Search for the cell housing the specified text and yield its (x, y) center coordinate. 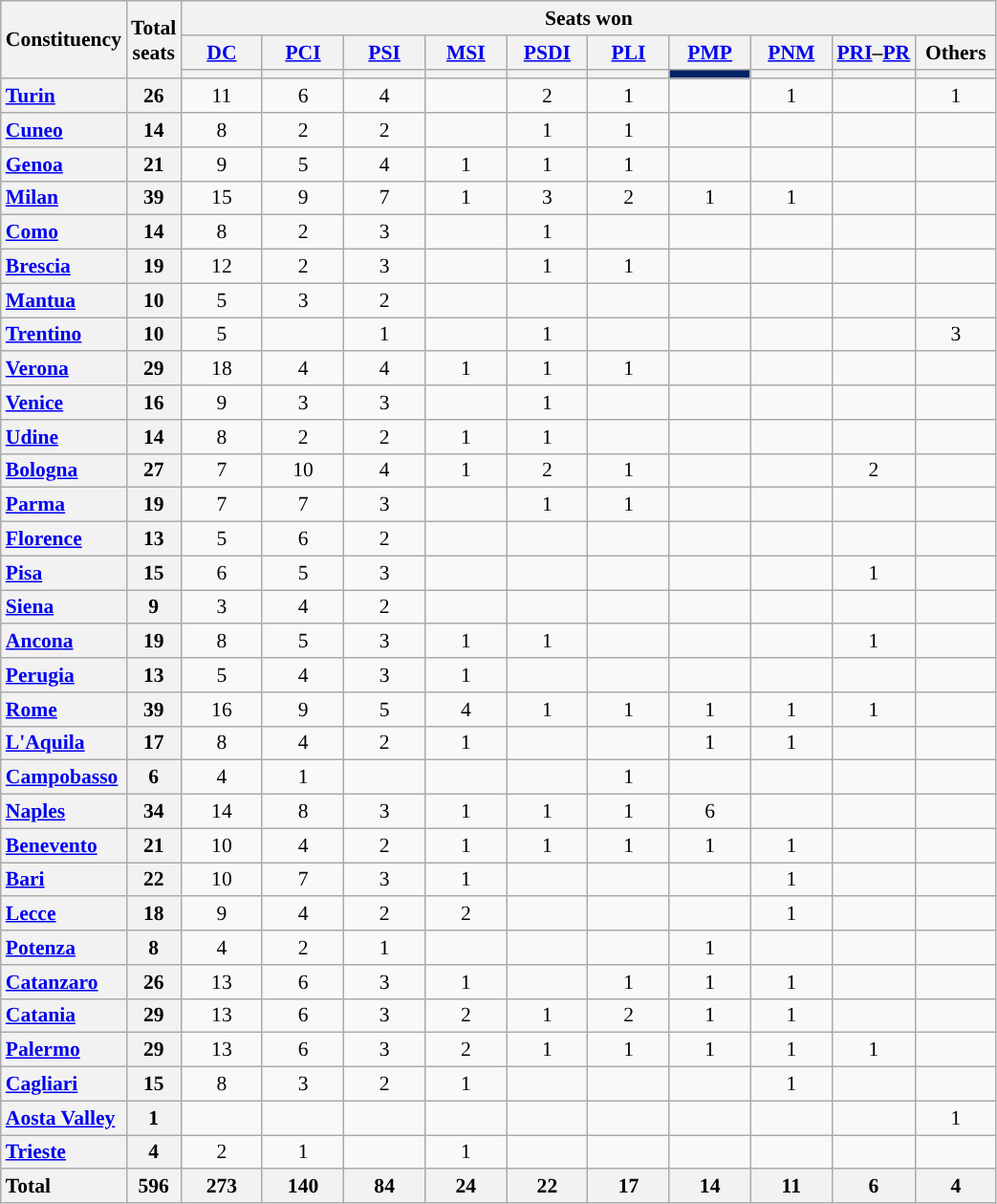
Parma (63, 505)
Cuneo (63, 130)
Como (63, 232)
27 (153, 471)
Palermo (63, 1050)
Trentino (63, 335)
24 (466, 1187)
Others (956, 53)
Catania (63, 1016)
273 (222, 1187)
MSI (466, 53)
Trieste (63, 1152)
PNM (791, 53)
Naples (63, 812)
Constituency (63, 40)
Brescia (63, 267)
Perugia (63, 675)
Bologna (63, 471)
Campobasso (63, 777)
12 (222, 267)
PLI (629, 53)
Total (63, 1187)
PSDI (547, 53)
Lecce (63, 914)
Benevento (63, 845)
Potenza (63, 948)
Venice (63, 403)
Seats won (589, 18)
Mantua (63, 300)
34 (153, 812)
Cagliari (63, 1084)
Rome (63, 710)
Turin (63, 97)
Milan (63, 198)
PRI–PR (874, 53)
Siena (63, 607)
L'Aquila (63, 743)
PCI (302, 53)
PMP (709, 53)
DC (222, 53)
140 (302, 1187)
Aosta Valley (63, 1118)
Pisa (63, 573)
Totalseats (153, 40)
PSI (384, 53)
Catanzaro (63, 982)
Florence (63, 539)
84 (384, 1187)
Udine (63, 437)
Genoa (63, 164)
Bari (63, 880)
Ancona (63, 642)
Verona (63, 369)
596 (153, 1187)
